For the text-containing cell, return its midpoint in (x, y) coordinate format. 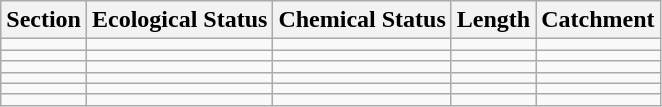
Catchment (598, 20)
Section (44, 20)
Chemical Status (362, 20)
Length (493, 20)
Ecological Status (179, 20)
